Search for the cell housing the specified text and yield its (x, y) center coordinate. 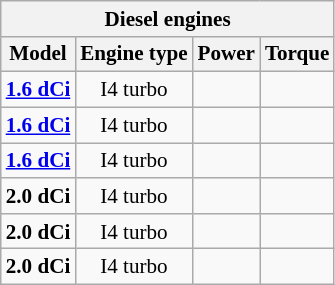
Engine type (134, 54)
Diesel engines (168, 18)
Model (38, 54)
Torque (298, 54)
Power (226, 54)
